Capture the cell that displays the provided text and extract its [X, Y] central coordinate. 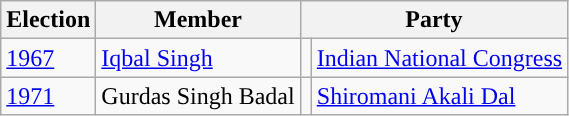
Party [434, 20]
Indian National Congress [439, 58]
1971 [48, 96]
Member [198, 20]
Iqbal Singh [198, 58]
Election [48, 20]
1967 [48, 58]
Shiromani Akali Dal [439, 96]
Gurdas Singh Badal [198, 96]
